Capture the cell that displays the provided text and extract its [x, y] central coordinate. 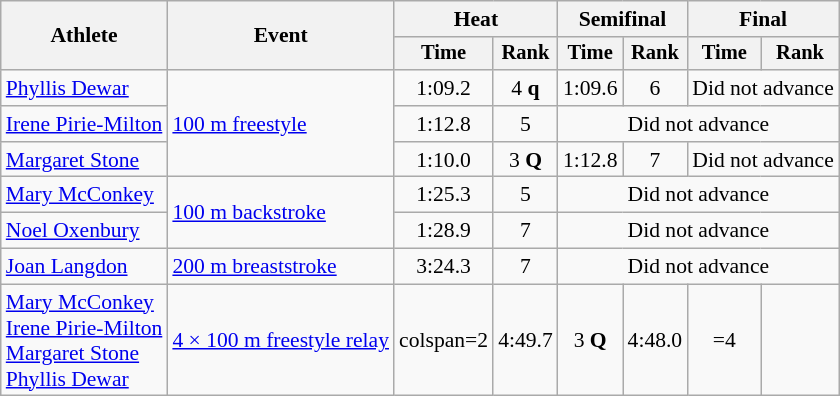
4 × 100 m freestyle relay [280, 340]
Final [763, 19]
100 m backstroke [280, 212]
3:24.3 [444, 267]
Event [280, 36]
Margaret Stone [84, 160]
1:28.9 [444, 231]
Joan Langdon [84, 267]
4:49.7 [526, 340]
Noel Oxenbury [84, 231]
Semifinal [622, 19]
4:48.0 [656, 340]
6 [656, 88]
=4 [724, 340]
Mary McConkey [84, 195]
1:09.6 [590, 88]
1:25.3 [444, 195]
200 m breaststroke [280, 267]
1:10.0 [444, 160]
Heat [476, 19]
colspan=2 [444, 340]
Athlete [84, 36]
Mary McConkeyIrene Pirie-MiltonMargaret StonePhyllis Dewar [84, 340]
Phyllis Dewar [84, 88]
Irene Pirie-Milton [84, 124]
1:09.2 [444, 88]
4 q [526, 88]
100 m freestyle [280, 124]
